Detect which cell encompasses the target text, then output its [X, Y] center coordinate. 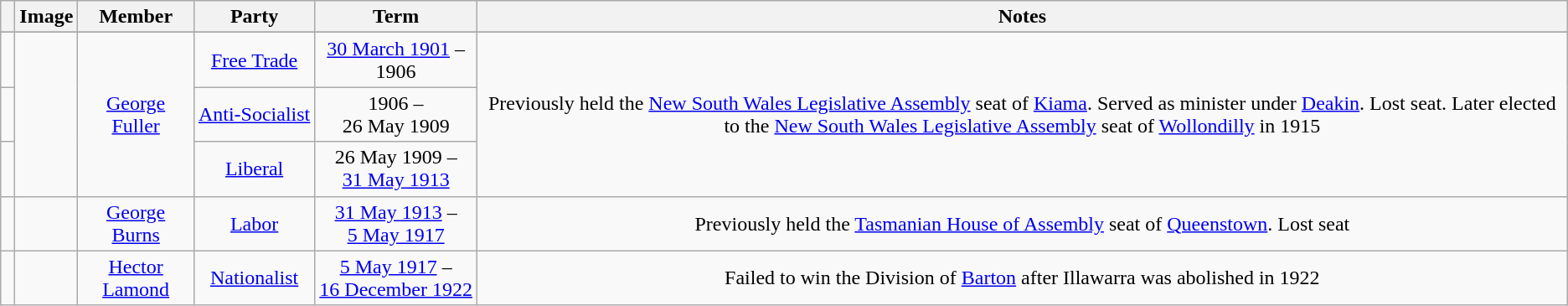
Anti-Socialist [254, 114]
Member [136, 17]
Nationalist [254, 278]
30 March 1901 –1906 [396, 60]
Notes [1022, 17]
1906 –26 May 1909 [396, 114]
26 May 1909 –31 May 1913 [396, 169]
5 May 1917 –16 December 1922 [396, 278]
George Fuller [136, 114]
Term [396, 17]
31 May 1913 –5 May 1917 [396, 223]
Hector Lamond [136, 278]
Image [47, 17]
Free Trade [254, 60]
Liberal [254, 169]
Failed to win the Division of Barton after Illawarra was abolished in 1922 [1022, 278]
Labor [254, 223]
Previously held the Tasmanian House of Assembly seat of Queenstown. Lost seat [1022, 223]
George Burns [136, 223]
Party [254, 17]
